From the cell containing the given text, extract its center point as (X, Y) coordinate. 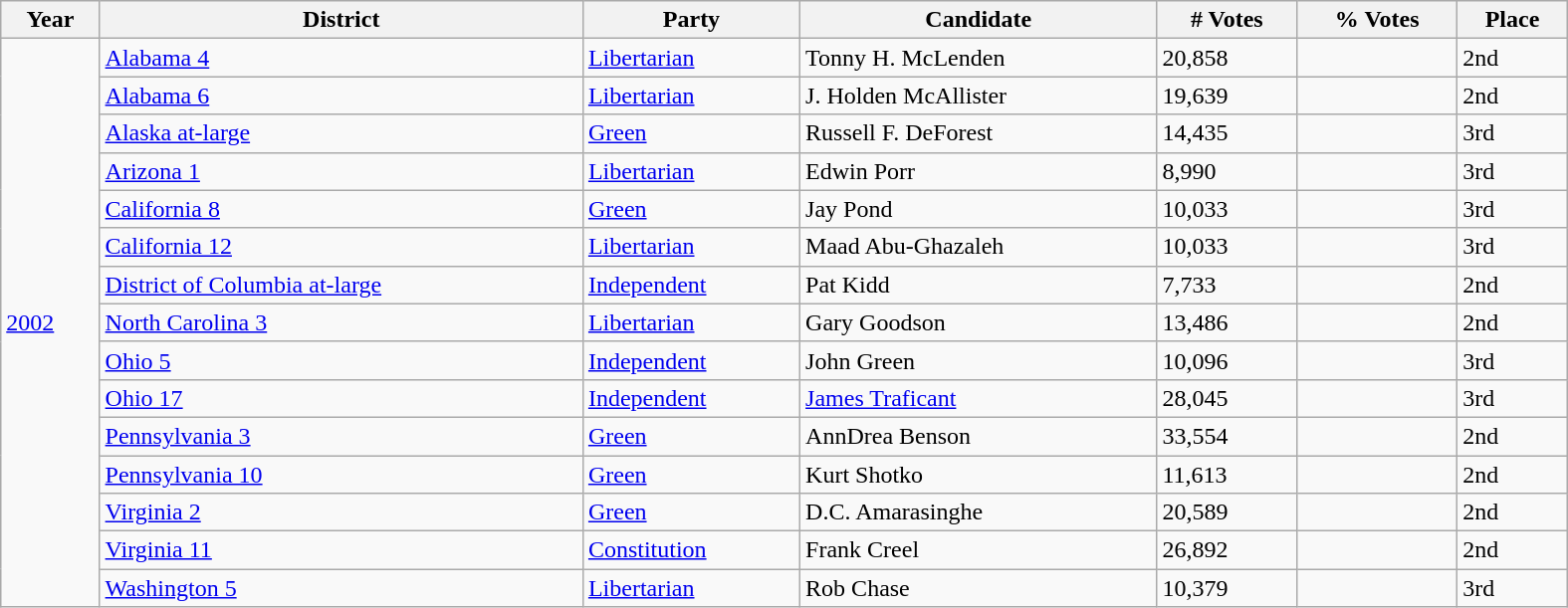
Alaska at-large (340, 133)
John Green (979, 360)
26,892 (1227, 550)
Year (50, 20)
% Votes (1378, 20)
District of Columbia at-large (340, 285)
Jay Pond (979, 209)
10,379 (1227, 588)
Pat Kidd (979, 285)
28,045 (1227, 398)
Virginia 11 (340, 550)
14,435 (1227, 133)
North Carolina 3 (340, 322)
7,733 (1227, 285)
Constitution (691, 550)
Frank Creel (979, 550)
J. Holden McAllister (979, 96)
Maad Abu-Ghazaleh (979, 247)
33,554 (1227, 436)
Russell F. DeForest (979, 133)
13,486 (1227, 322)
20,858 (1227, 58)
D.C. Amarasinghe (979, 512)
20,589 (1227, 512)
# Votes (1227, 20)
Washington 5 (340, 588)
Kurt Shotko (979, 475)
James Traficant (979, 398)
Arizona 1 (340, 171)
8,990 (1227, 171)
California 12 (340, 247)
Gary Goodson (979, 322)
Alabama 4 (340, 58)
District (340, 20)
Candidate (979, 20)
Party (691, 20)
Virginia 2 (340, 512)
Ohio 5 (340, 360)
10,096 (1227, 360)
11,613 (1227, 475)
Ohio 17 (340, 398)
Rob Chase (979, 588)
19,639 (1227, 96)
AnnDrea Benson (979, 436)
Edwin Porr (979, 171)
Alabama 6 (340, 96)
Pennsylvania 10 (340, 475)
California 8 (340, 209)
Tonny H. McLenden (979, 58)
Place (1513, 20)
Pennsylvania 3 (340, 436)
2002 (50, 322)
